Extract the (x, y) coordinate from the center of the cell holding the provided text.  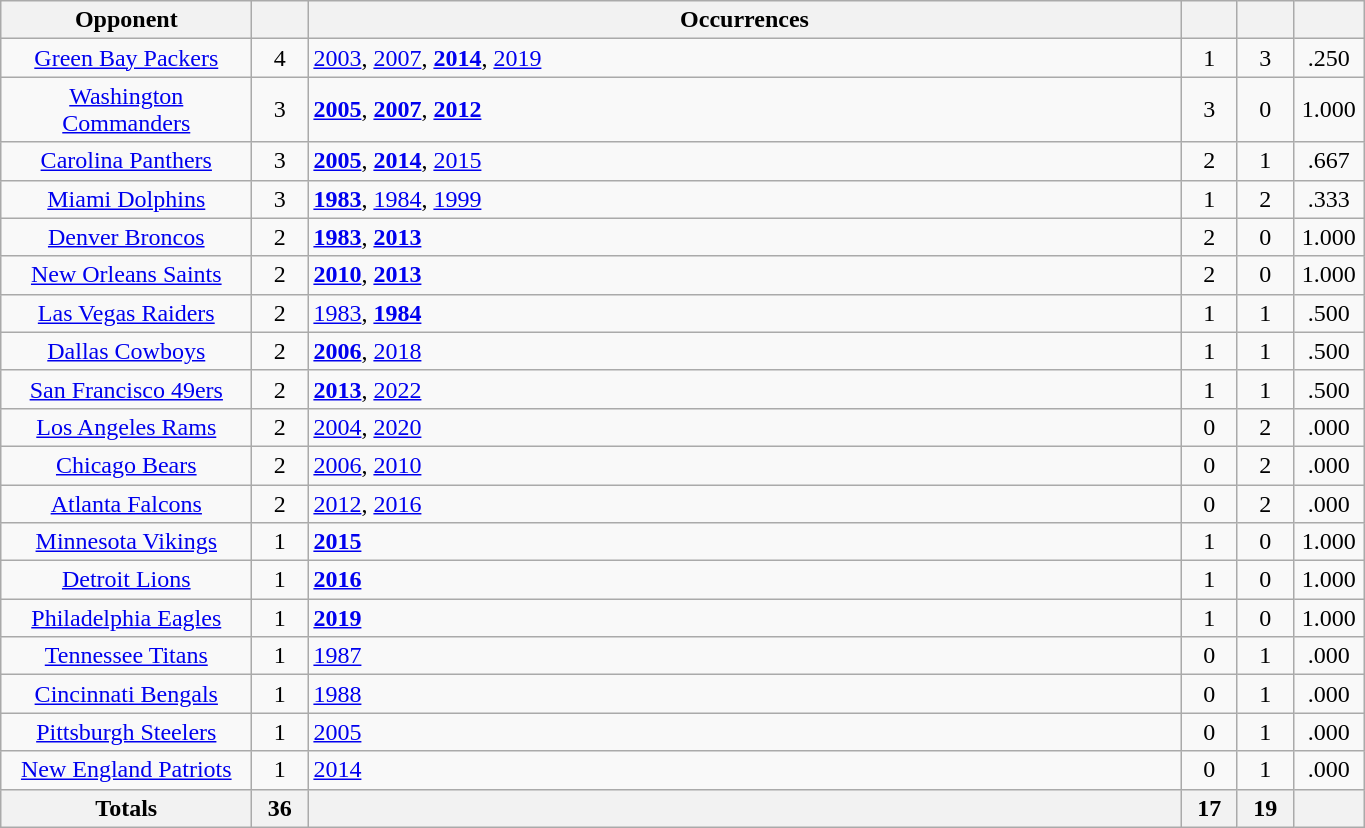
Totals (126, 808)
2016 (744, 580)
19 (1265, 808)
1983, 1984 (744, 313)
Denver Broncos (126, 237)
1988 (744, 694)
Cincinnati Bengals (126, 694)
2006, 2010 (744, 465)
2013, 2022 (744, 389)
17 (1209, 808)
2015 (744, 542)
Chicago Bears (126, 465)
Las Vegas Raiders (126, 313)
Tennessee Titans (126, 656)
Carolina Panthers (126, 161)
New England Patriots (126, 770)
2005, 2007, 2012 (744, 110)
New Orleans Saints (126, 275)
.333 (1328, 199)
2012, 2016 (744, 503)
4 (280, 58)
1987 (744, 656)
Atlanta Falcons (126, 503)
Green Bay Packers (126, 58)
Opponent (126, 20)
2014 (744, 770)
Dallas Cowboys (126, 351)
.667 (1328, 161)
2010, 2013 (744, 275)
2019 (744, 618)
1983, 1984, 1999 (744, 199)
Occurrences (744, 20)
Philadelphia Eagles (126, 618)
2003, 2007, 2014, 2019 (744, 58)
Washington Commanders (126, 110)
36 (280, 808)
Miami Dolphins (126, 199)
2004, 2020 (744, 427)
2005, 2014, 2015 (744, 161)
Los Angeles Rams (126, 427)
San Francisco 49ers (126, 389)
1983, 2013 (744, 237)
.250 (1328, 58)
Minnesota Vikings (126, 542)
Detroit Lions (126, 580)
Pittsburgh Steelers (126, 732)
2006, 2018 (744, 351)
2005 (744, 732)
